Scan for the cell matching the given text and deliver its [X, Y] coordinate at center. 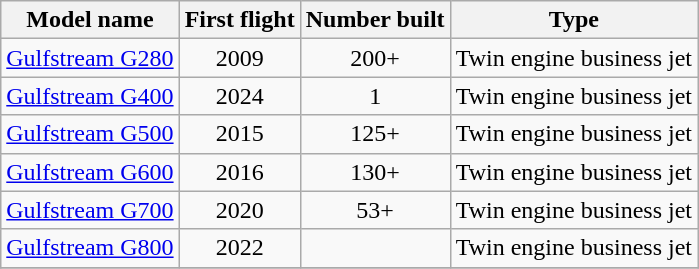
Gulfstream G800 [90, 248]
130+ [375, 172]
200+ [375, 58]
Gulfstream G400 [90, 96]
Gulfstream G700 [90, 210]
Gulfstream G600 [90, 172]
2016 [240, 172]
2015 [240, 134]
2022 [240, 248]
Number built [375, 20]
Gulfstream G280 [90, 58]
125+ [375, 134]
2020 [240, 210]
1 [375, 96]
Model name [90, 20]
First flight [240, 20]
Type [574, 20]
53+ [375, 210]
Gulfstream G500 [90, 134]
2009 [240, 58]
2024 [240, 96]
